Pinpoint the cell where the given text exists, returning its [x, y] midpoint coordinate. 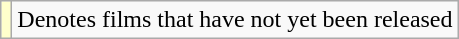
Denotes films that have not yet been released [235, 20]
